Determine the (x, y) coordinate at the center of the cell enclosing the given text.  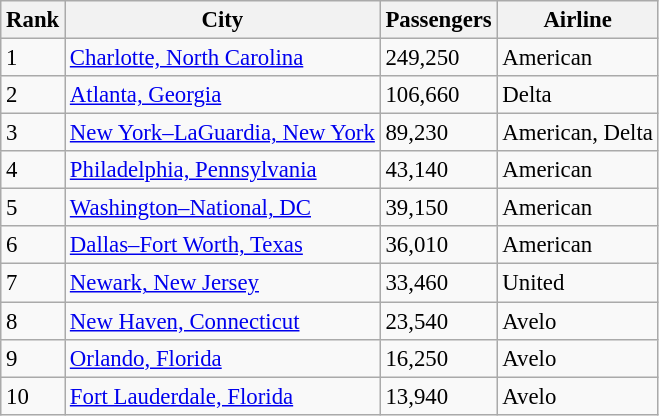
Passengers (438, 20)
23,540 (438, 321)
9 (33, 358)
Washington–National, DC (223, 208)
39,150 (438, 208)
89,230 (438, 133)
2 (33, 95)
Orlando, Florida (223, 358)
Rank (33, 20)
United (578, 283)
5 (33, 208)
City (223, 20)
6 (33, 245)
Dallas–Fort Worth, Texas (223, 245)
36,010 (438, 245)
13,940 (438, 396)
7 (33, 283)
Airline (578, 20)
8 (33, 321)
Fort Lauderdale, Florida (223, 396)
3 (33, 133)
4 (33, 170)
106,660 (438, 95)
Delta (578, 95)
New Haven, Connecticut (223, 321)
Philadelphia, Pennsylvania (223, 170)
43,140 (438, 170)
Atlanta, Georgia (223, 95)
1 (33, 58)
New York–LaGuardia, New York (223, 133)
Charlotte, North Carolina (223, 58)
American, Delta (578, 133)
10 (33, 396)
33,460 (438, 283)
16,250 (438, 358)
249,250 (438, 58)
Newark, New Jersey (223, 283)
